Identify which cell holds the provided text, then report its (X, Y) central coordinate. 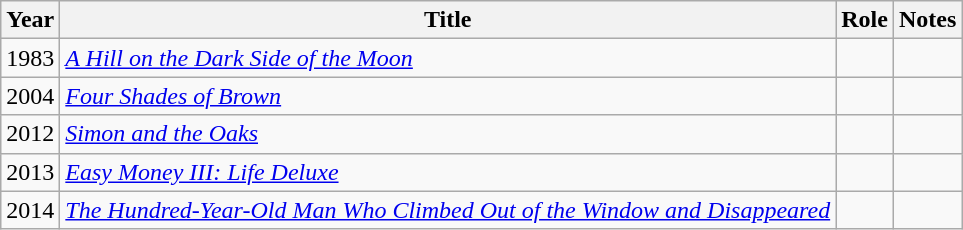
Four Shades of Brown (448, 96)
2014 (30, 210)
A Hill on the Dark Side of the Moon (448, 58)
1983 (30, 58)
Easy Money III: Life Deluxe (448, 172)
Notes (927, 20)
2012 (30, 134)
2004 (30, 96)
Year (30, 20)
2013 (30, 172)
Title (448, 20)
The Hundred-Year-Old Man Who Climbed Out of the Window and Disappeared (448, 210)
Simon and the Oaks (448, 134)
Role (865, 20)
